Provide the (x, y) coordinate of the cell's center where the given text is located.  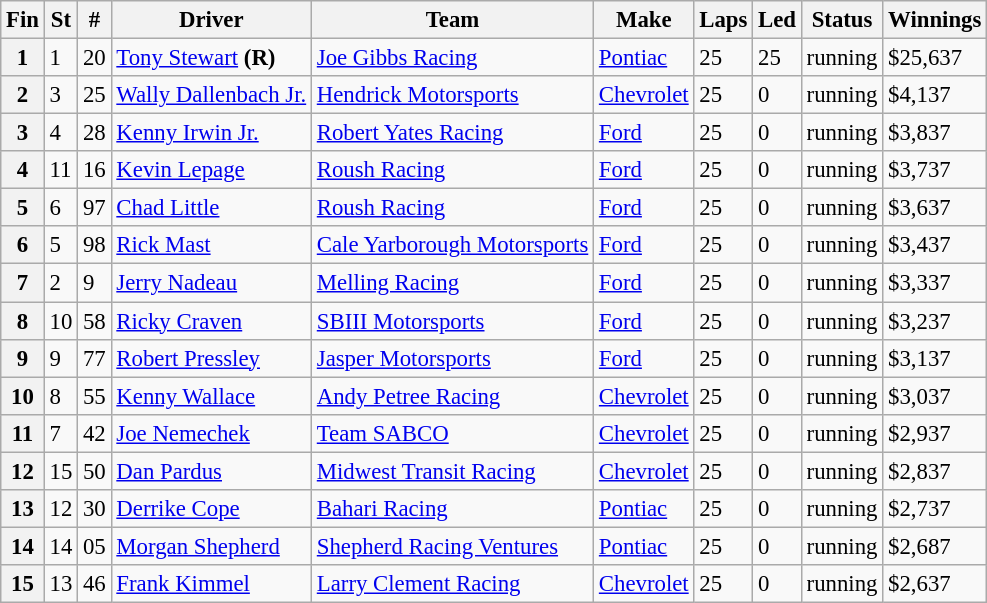
Dan Pardus (211, 471)
16 (94, 170)
Status (842, 20)
Morgan Shepherd (211, 546)
Melling Racing (452, 283)
Frank Kimmel (211, 584)
$3,337 (935, 283)
# (94, 20)
Hendrick Motorsports (452, 95)
20 (94, 58)
Laps (724, 20)
42 (94, 433)
Jerry Nadeau (211, 283)
Kevin Lepage (211, 170)
$3,037 (935, 396)
Shepherd Racing Ventures (452, 546)
SBIII Motorsports (452, 321)
Joe Gibbs Racing (452, 58)
Tony Stewart (R) (211, 58)
Kenny Wallace (211, 396)
$2,937 (935, 433)
55 (94, 396)
Kenny Irwin Jr. (211, 133)
Derrike Cope (211, 509)
Make (644, 20)
Andy Petree Racing (452, 396)
$3,637 (935, 208)
Team SABCO (452, 433)
Winnings (935, 20)
Joe Nemechek (211, 433)
Chad Little (211, 208)
Larry Clement Racing (452, 584)
58 (94, 321)
Midwest Transit Racing (452, 471)
Cale Yarborough Motorsports (452, 245)
Rick Mast (211, 245)
Bahari Racing (452, 509)
$4,137 (935, 95)
97 (94, 208)
28 (94, 133)
Robert Pressley (211, 358)
Robert Yates Racing (452, 133)
$2,737 (935, 509)
Led (778, 20)
Fin (23, 20)
50 (94, 471)
$3,237 (935, 321)
$3,437 (935, 245)
$3,137 (935, 358)
30 (94, 509)
$2,687 (935, 546)
98 (94, 245)
$2,637 (935, 584)
46 (94, 584)
Team (452, 20)
$25,637 (935, 58)
05 (94, 546)
$3,837 (935, 133)
$2,837 (935, 471)
77 (94, 358)
St (60, 20)
Wally Dallenbach Jr. (211, 95)
Ricky Craven (211, 321)
Jasper Motorsports (452, 358)
$3,737 (935, 170)
Driver (211, 20)
